Capture the cell that displays the provided text and extract its (X, Y) central coordinate. 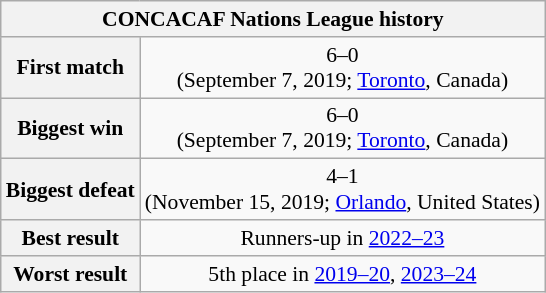
4–1 (November 15, 2019; Orlando, United States) (342, 190)
CONCACAF Nations League history (273, 19)
Best result (70, 238)
Worst result (70, 274)
Biggest defeat (70, 190)
Runners-up in 2022–23 (342, 238)
First match (70, 68)
5th place in 2019–20, 2023–24 (342, 274)
Biggest win (70, 128)
